Output the (X, Y) coordinate of the center of the cell containing the given text.  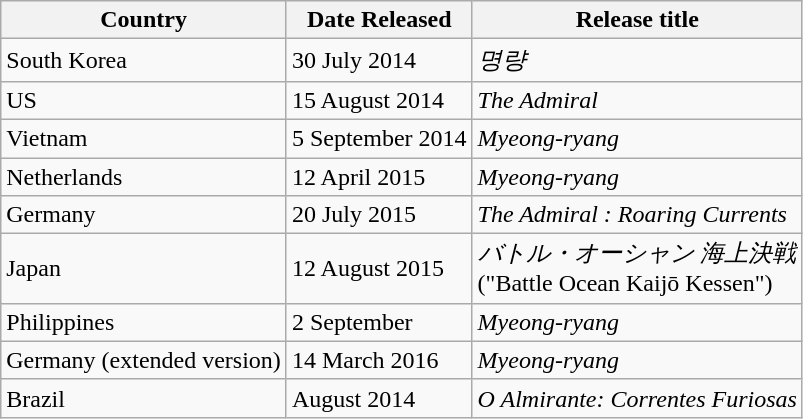
12 August 2015 (379, 269)
5 September 2014 (379, 138)
August 2014 (379, 398)
명량 (637, 60)
O Almirante: Correntes Furiosas (637, 398)
Country (144, 20)
Vietnam (144, 138)
12 April 2015 (379, 177)
Date Released (379, 20)
14 March 2016 (379, 360)
Japan (144, 269)
Germany (144, 215)
20 July 2015 (379, 215)
30 July 2014 (379, 60)
The Admiral : Roaring Currents (637, 215)
South Korea (144, 60)
バトル・オーシャン 海上決戦("Battle Ocean Kaijō Kessen") (637, 269)
2 September (379, 322)
US (144, 100)
The Admiral (637, 100)
Philippines (144, 322)
15 August 2014 (379, 100)
Netherlands (144, 177)
Germany (extended version) (144, 360)
Release title (637, 20)
Brazil (144, 398)
